Search for the cell housing the specified text and yield its (X, Y) center coordinate. 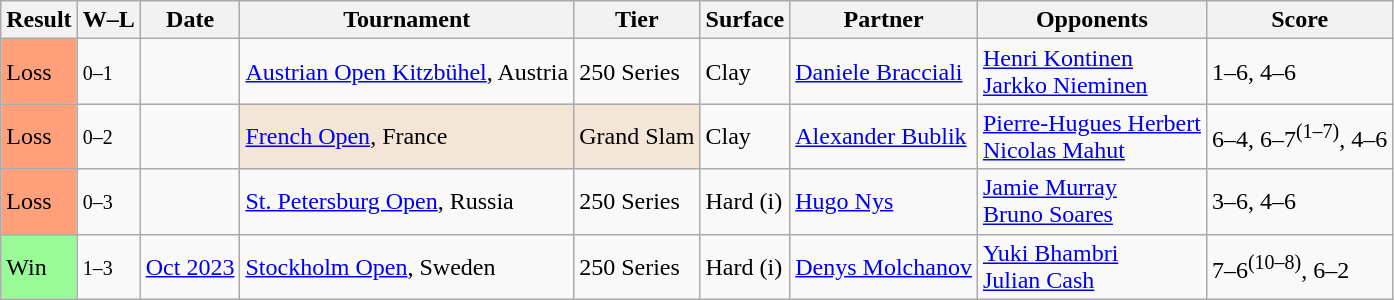
3–6, 4–6 (1299, 202)
Tournament (407, 20)
Score (1299, 20)
1–3 (108, 266)
0–2 (108, 136)
Result (39, 20)
Tier (637, 20)
Opponents (1092, 20)
7–6(10–8), 6–2 (1299, 266)
Pierre-Hugues Herbert Nicolas Mahut (1092, 136)
Jamie Murray Bruno Soares (1092, 202)
Surface (745, 20)
Daniele Bracciali (884, 72)
1–6, 4–6 (1299, 72)
Stockholm Open, Sweden (407, 266)
French Open, France (407, 136)
W–L (108, 20)
St. Petersburg Open, Russia (407, 202)
Yuki Bhambri Julian Cash (1092, 266)
Date (190, 20)
Alexander Bublik (884, 136)
Henri Kontinen Jarkko Nieminen (1092, 72)
6–4, 6–7(1–7), 4–6 (1299, 136)
0–1 (108, 72)
Oct 2023 (190, 266)
Austrian Open Kitzbühel, Austria (407, 72)
0–3 (108, 202)
Denys Molchanov (884, 266)
Grand Slam (637, 136)
Partner (884, 20)
Hugo Nys (884, 202)
Win (39, 266)
